Identify which cell holds the provided text, then report its [x, y] central coordinate. 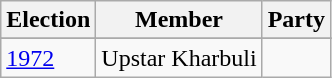
Party [296, 20]
Upstar Kharbuli [179, 58]
1972 [48, 58]
Member [179, 20]
Election [48, 20]
